Provide the [x, y] coordinate of the cell's center where the given text is located.  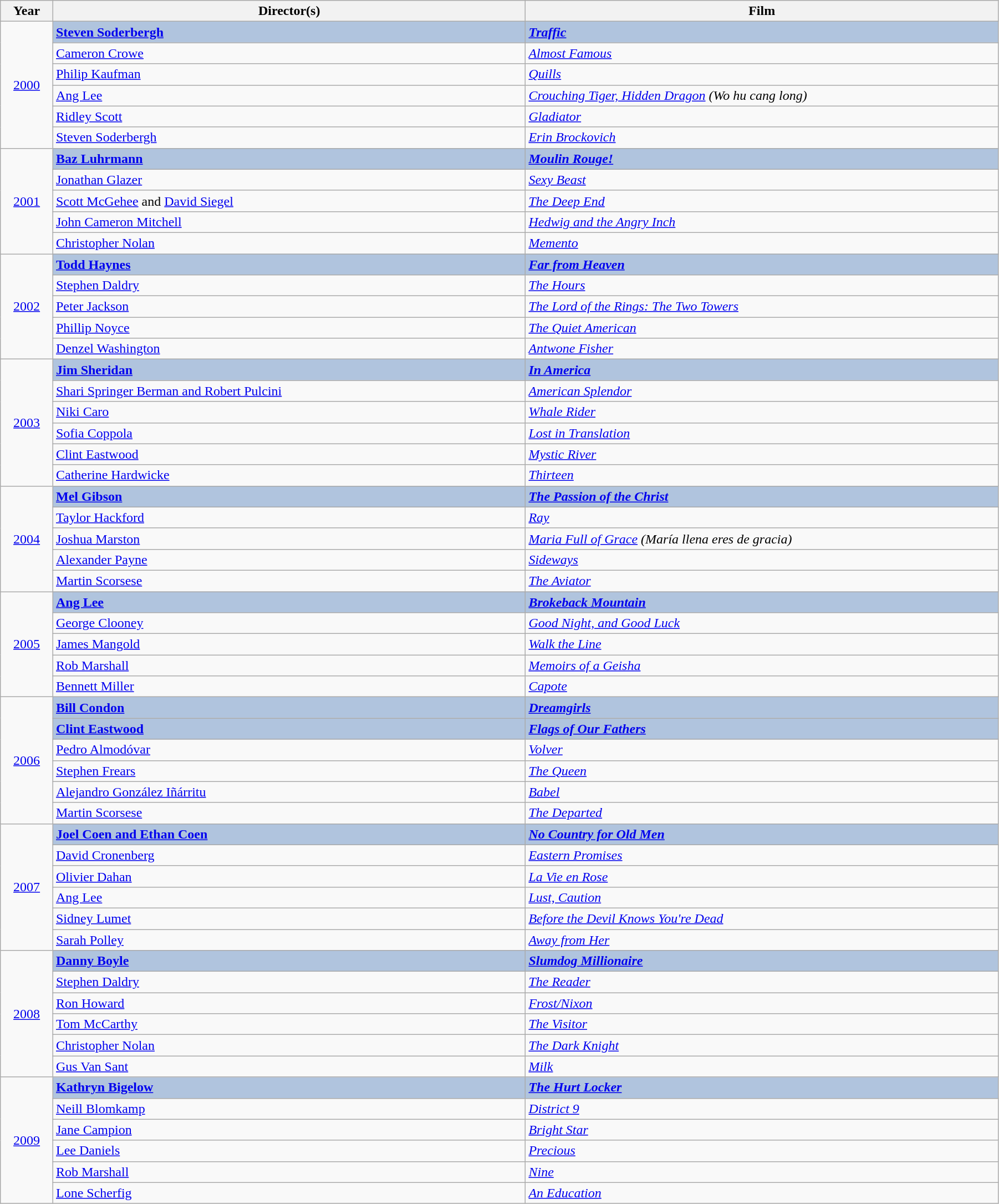
Quills [762, 74]
Babel [762, 792]
The Reader [762, 982]
Scott McGehee and David Siegel [289, 201]
Tom McCarthy [289, 1024]
Hedwig and the Angry Inch [762, 222]
Bill Condon [289, 708]
Catherine Hardwicke [289, 475]
Jane Campion [289, 1130]
The Visitor [762, 1024]
Cameron Crowe [289, 53]
American Splendor [762, 391]
Moulin Rouge! [762, 159]
2005 [27, 644]
Jonathan Glazer [289, 180]
The Passion of the Christ [762, 496]
Sofia Coppola [289, 433]
2000 [27, 85]
2006 [27, 760]
Maria Full of Grace (María llena eres de gracia) [762, 539]
Away from Her [762, 940]
Lost in Translation [762, 433]
Olivier Dahan [289, 876]
Slumdog Millionaire [762, 961]
Brokeback Mountain [762, 602]
Good Night, and Good Luck [762, 623]
George Clooney [289, 623]
2007 [27, 887]
The Hurt Locker [762, 1088]
Mel Gibson [289, 496]
2002 [27, 307]
Walk the Line [762, 644]
The Queen [762, 771]
Before the Devil Knows You're Dead [762, 918]
The Deep End [762, 201]
Director(s) [289, 11]
Ray [762, 517]
Denzel Washington [289, 349]
No Country for Old Men [762, 834]
Neill Blomkamp [289, 1109]
2003 [27, 423]
Gus Van Sant [289, 1066]
The Quiet American [762, 328]
Dreamgirls [762, 708]
District 9 [762, 1109]
Taylor Hackford [289, 517]
Ron Howard [289, 1003]
Sideways [762, 560]
Capote [762, 687]
Kathryn Bigelow [289, 1088]
Bennett Miller [289, 687]
Crouching Tiger, Hidden Dragon (Wo hu cang long) [762, 95]
Eastern Promises [762, 855]
Baz Luhrmann [289, 159]
Year [27, 11]
2001 [27, 201]
Stephen Frears [289, 771]
David Cronenberg [289, 855]
Philip Kaufman [289, 74]
Lust, Caution [762, 897]
Danny Boyle [289, 961]
Film [762, 11]
La Vie en Rose [762, 876]
Flags of Our Fathers [762, 729]
Far from Heaven [762, 265]
The Aviator [762, 581]
The Departed [762, 813]
Sexy Beast [762, 180]
2004 [27, 539]
Gladiator [762, 116]
Bright Star [762, 1130]
Memoirs of a Geisha [762, 665]
Alejandro González Iñárritu [289, 792]
An Education [762, 1193]
The Lord of the Rings: The Two Towers [762, 307]
Traffic [762, 32]
Thirteen [762, 475]
James Mangold [289, 644]
Lee Daniels [289, 1151]
Joshua Marston [289, 539]
Milk [762, 1066]
John Cameron Mitchell [289, 222]
Sarah Polley [289, 940]
Jim Sheridan [289, 370]
Almost Famous [762, 53]
Antwone Fisher [762, 349]
Niki Caro [289, 412]
Joel Coen and Ethan Coen [289, 834]
Mystic River [762, 454]
In America [762, 370]
2009 [27, 1140]
Peter Jackson [289, 307]
Precious [762, 1151]
Memento [762, 243]
Lone Scherfig [289, 1193]
The Hours [762, 286]
Volver [762, 750]
Whale Rider [762, 412]
Todd Haynes [289, 265]
Erin Brockovich [762, 138]
Alexander Payne [289, 560]
Ridley Scott [289, 116]
2008 [27, 1014]
Frost/Nixon [762, 1003]
Nine [762, 1172]
Sidney Lumet [289, 918]
Phillip Noyce [289, 328]
Shari Springer Berman and Robert Pulcini [289, 391]
Pedro Almodóvar [289, 750]
The Dark Knight [762, 1045]
